Return [X, Y] of the center of cell containing provided text 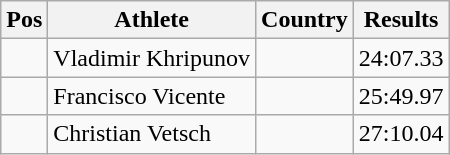
24:07.33 [401, 58]
Christian Vetsch [152, 134]
Vladimir Khripunov [152, 58]
Results [401, 20]
Athlete [152, 20]
25:49.97 [401, 96]
Country [305, 20]
Pos [24, 20]
27:10.04 [401, 134]
Francisco Vicente [152, 96]
